From the cell containing the given text, extract its center point as [X, Y] coordinate. 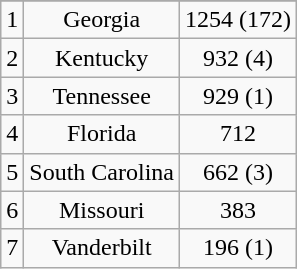
Florida [102, 134]
5 [12, 172]
Georgia [102, 20]
932 (4) [238, 58]
196 (1) [238, 248]
1254 (172) [238, 20]
1 [12, 20]
929 (1) [238, 96]
662 (3) [238, 172]
3 [12, 96]
712 [238, 134]
6 [12, 210]
7 [12, 248]
383 [238, 210]
4 [12, 134]
Kentucky [102, 58]
2 [12, 58]
South Carolina [102, 172]
Vanderbilt [102, 248]
Missouri [102, 210]
Tennessee [102, 96]
